Find where the given text appears and provide that cell's center as (x, y) coordinate. 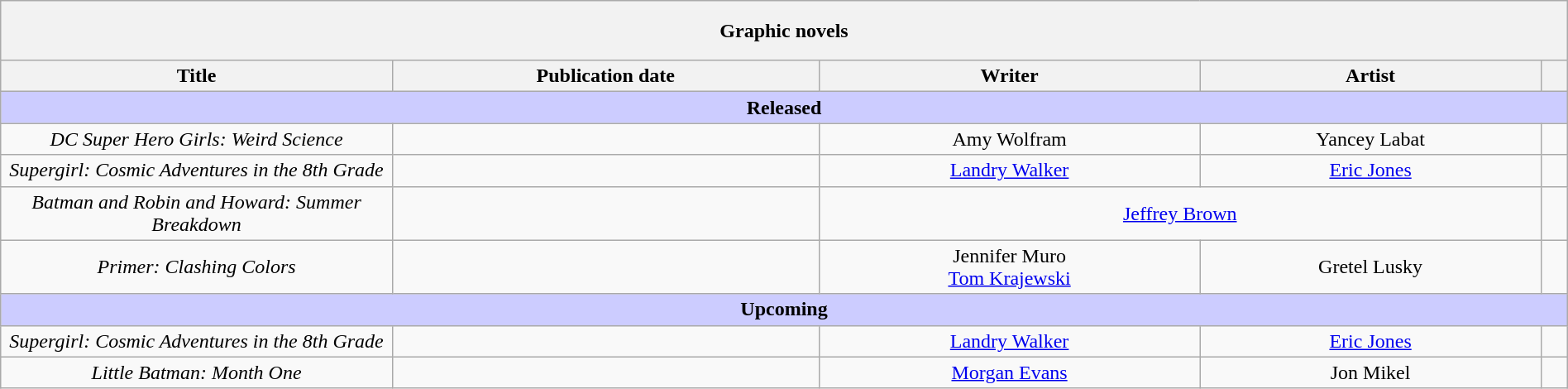
Gretel Lusky (1370, 267)
DC Super Hero Girls: Weird Science (197, 139)
Publication date (605, 76)
Jon Mikel (1370, 372)
Batman and Robin and Howard: Summer Breakdown (197, 214)
Little Batman: Month One (197, 372)
Upcoming (784, 310)
Released (784, 108)
Yancey Labat (1370, 139)
Jennifer Muro Tom Krajewski (1009, 267)
Primer: Clashing Colors (197, 267)
Morgan Evans (1009, 372)
Jeffrey Brown (1179, 214)
Title (197, 76)
Amy Wolfram (1009, 139)
Artist (1370, 76)
Writer (1009, 76)
Graphic novels (784, 31)
